Return the [X, Y] coordinate for the center point of the cell that contains the specified text.  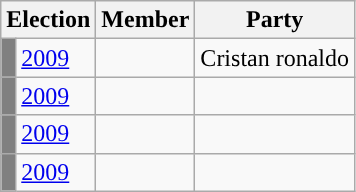
Cristan ronaldo [275, 58]
Member [146, 20]
Party [275, 20]
Election [48, 20]
